From the cell containing the given text, extract its center point as [X, Y] coordinate. 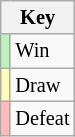
Win [42, 51]
Draw [42, 85]
Defeat [42, 118]
Key [38, 17]
